Find where the given text appears and provide that cell's center as (x, y) coordinate. 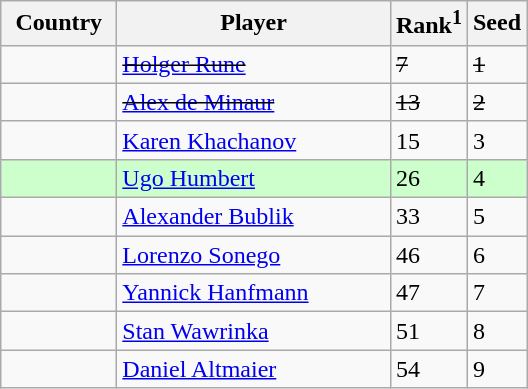
2 (496, 102)
3 (496, 140)
6 (496, 255)
Ugo Humbert (254, 178)
5 (496, 217)
Seed (496, 24)
9 (496, 369)
Alex de Minaur (254, 102)
Alexander Bublik (254, 217)
13 (428, 102)
46 (428, 255)
1 (496, 64)
51 (428, 331)
Yannick Hanfmann (254, 293)
Holger Rune (254, 64)
15 (428, 140)
Karen Khachanov (254, 140)
Player (254, 24)
33 (428, 217)
Country (59, 24)
47 (428, 293)
Stan Wawrinka (254, 331)
Rank1 (428, 24)
54 (428, 369)
4 (496, 178)
8 (496, 331)
Daniel Altmaier (254, 369)
26 (428, 178)
Lorenzo Sonego (254, 255)
